Identify which cell holds the provided text, then report its (x, y) central coordinate. 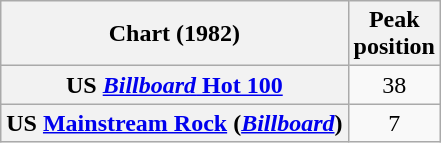
7 (394, 123)
Peakposition (394, 34)
Chart (1982) (174, 34)
US Billboard Hot 100 (174, 85)
US Mainstream Rock (Billboard) (174, 123)
38 (394, 85)
